Extract the [X, Y] coordinate from the center of the cell holding the provided text.  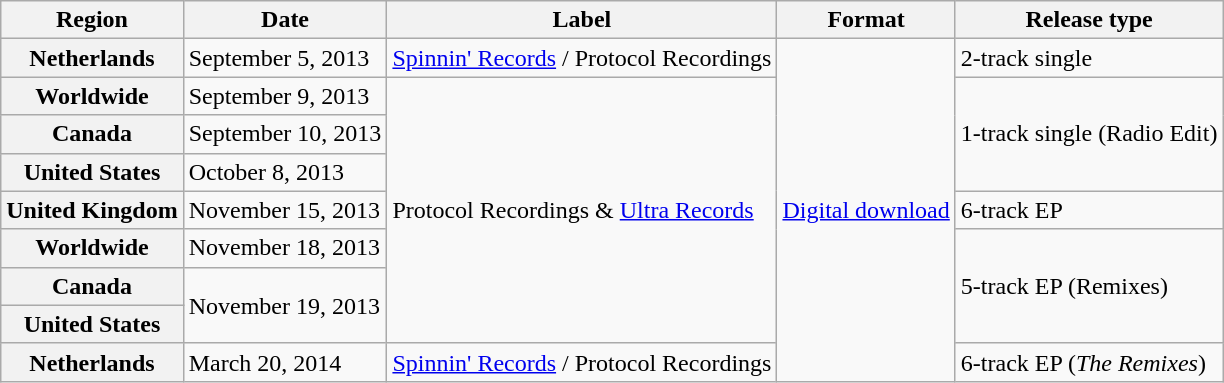
6-track EP (The Remixes) [1089, 362]
2-track single [1089, 58]
November 18, 2013 [285, 248]
November 19, 2013 [285, 305]
March 20, 2014 [285, 362]
Digital download [866, 210]
September 10, 2013 [285, 134]
September 5, 2013 [285, 58]
Region [92, 20]
Date [285, 20]
September 9, 2013 [285, 96]
Label [582, 20]
Release type [1089, 20]
6-track EP [1089, 210]
Protocol Recordings & Ultra Records [582, 210]
November 15, 2013 [285, 210]
1-track single (Radio Edit) [1089, 134]
5-track EP (Remixes) [1089, 286]
United Kingdom [92, 210]
October 8, 2013 [285, 172]
Format [866, 20]
